Find where the given text appears and provide that cell's center as (x, y) coordinate. 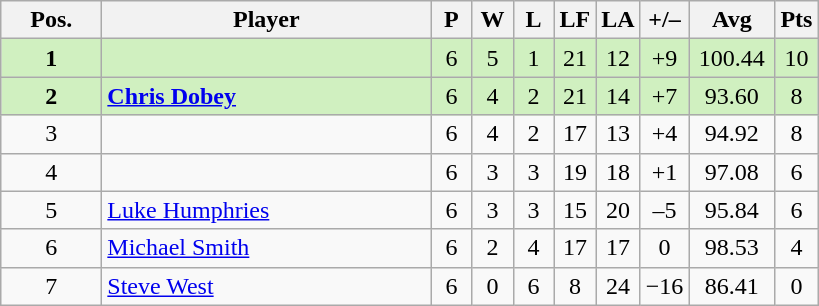
86.41 (732, 286)
95.84 (732, 210)
Chris Dobey (266, 96)
15 (575, 210)
97.08 (732, 172)
10 (796, 58)
Steve West (266, 286)
19 (575, 172)
18 (618, 172)
L (534, 20)
93.60 (732, 96)
W (492, 20)
Luke Humphries (266, 210)
94.92 (732, 134)
−16 (664, 286)
20 (618, 210)
Pts (796, 20)
12 (618, 58)
P (452, 20)
+1 (664, 172)
LA (618, 20)
–5 (664, 210)
13 (618, 134)
7 (52, 286)
Pos. (52, 20)
Michael Smith (266, 248)
98.53 (732, 248)
Player (266, 20)
+9 (664, 58)
14 (618, 96)
Avg (732, 20)
+4 (664, 134)
24 (618, 286)
100.44 (732, 58)
+/– (664, 20)
+7 (664, 96)
LF (575, 20)
